Capture the cell that displays the provided text and extract its (x, y) central coordinate. 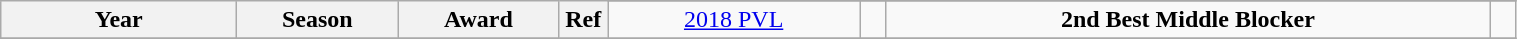
Season (318, 20)
Award (478, 20)
2nd Best Middle Blocker (1188, 20)
Year (119, 20)
2018 PVL (734, 20)
Ref (584, 20)
